Determine the [X, Y] coordinate at the center of the cell enclosing the given text.  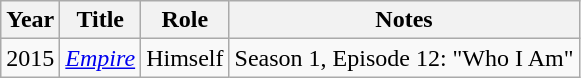
Title [100, 20]
Role [185, 20]
Year [30, 20]
Empire [100, 58]
2015 [30, 58]
Himself [185, 58]
Season 1, Episode 12: "Who I Am" [404, 58]
Notes [404, 20]
